Provide the (X, Y) coordinate of the cell's center where the given text is located.  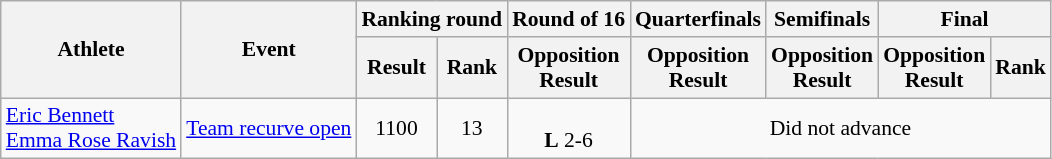
Did not advance (840, 128)
Quarterfinals (698, 19)
Result (396, 68)
Final (964, 19)
Round of 16 (568, 19)
13 (472, 128)
Event (268, 50)
L 2-6 (568, 128)
Eric Bennett Emma Rose Ravish (91, 128)
Semifinals (822, 19)
1100 (396, 128)
Athlete (91, 50)
Ranking round (432, 19)
Team recurve open (268, 128)
